Provide the (X, Y) coordinate of the cell's center where the given text is located.  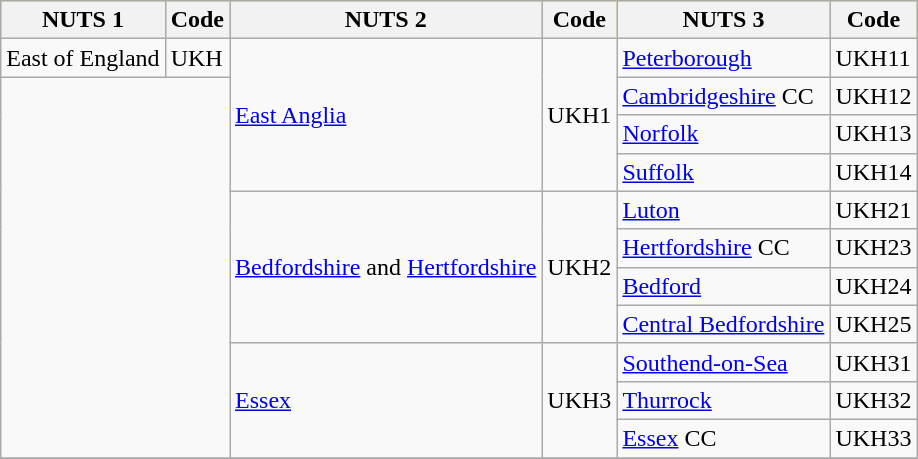
UKH23 (874, 248)
Bedford (724, 286)
Norfolk (724, 134)
Peterborough (724, 58)
Bedfordshire and Hertfordshire (386, 267)
UKH21 (874, 210)
Essex (386, 400)
UKH2 (580, 267)
Southend-on-Sea (724, 362)
Luton (724, 210)
UKH13 (874, 134)
Essex CC (724, 438)
NUTS 3 (724, 20)
UKH33 (874, 438)
East Anglia (386, 115)
Thurrock (724, 400)
UKH1 (580, 115)
Suffolk (724, 172)
East of England (83, 58)
UKH25 (874, 324)
UKH24 (874, 286)
UKH31 (874, 362)
UKH14 (874, 172)
NUTS 2 (386, 20)
Cambridgeshire CC (724, 96)
Central Bedfordshire (724, 324)
NUTS 1 (83, 20)
Hertfordshire CC (724, 248)
UKH3 (580, 400)
UKH32 (874, 400)
UKH11 (874, 58)
UKH (197, 58)
UKH12 (874, 96)
